Find where the given text appears and provide that cell's center as (x, y) coordinate. 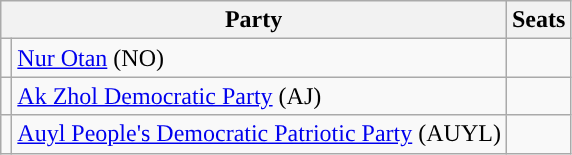
Nur Otan (NO) (260, 58)
Ak Zhol Democratic Party (AJ) (260, 96)
Auyl People's Democratic Patriotic Party (AUYL) (260, 134)
Seats (538, 20)
Party (254, 20)
